For the text-containing cell, return its midpoint in (x, y) coordinate format. 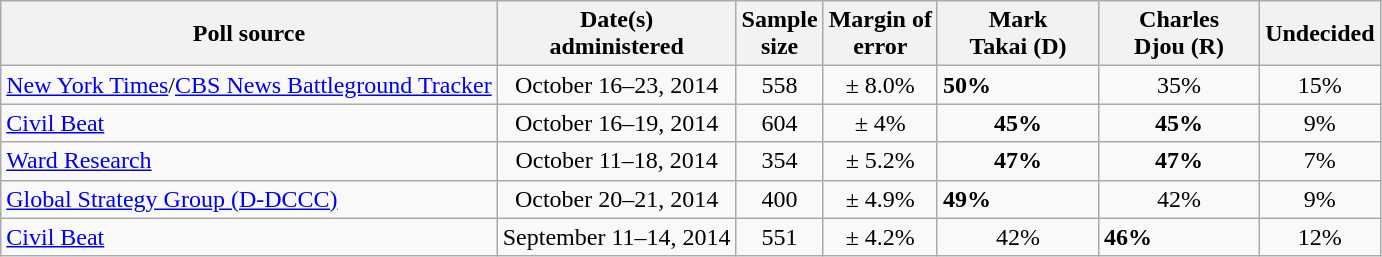
± 5.2% (880, 161)
October 11–18, 2014 (616, 161)
October 16–23, 2014 (616, 85)
Samplesize (780, 34)
604 (780, 123)
400 (780, 199)
MarkTakai (D) (1018, 34)
558 (780, 85)
CharlesDjou (R) (1180, 34)
46% (1180, 237)
± 4% (880, 123)
September 11–14, 2014 (616, 237)
Ward Research (249, 161)
New York Times/CBS News Battleground Tracker (249, 85)
± 4.2% (880, 237)
± 4.9% (880, 199)
Date(s)administered (616, 34)
Margin oferror (880, 34)
551 (780, 237)
35% (1180, 85)
Undecided (1320, 34)
49% (1018, 199)
Global Strategy Group (D-DCCC) (249, 199)
15% (1320, 85)
± 8.0% (880, 85)
7% (1320, 161)
October 16–19, 2014 (616, 123)
Poll source (249, 34)
354 (780, 161)
50% (1018, 85)
12% (1320, 237)
October 20–21, 2014 (616, 199)
